Provide the (x, y) coordinate of the cell's center where the given text is located.  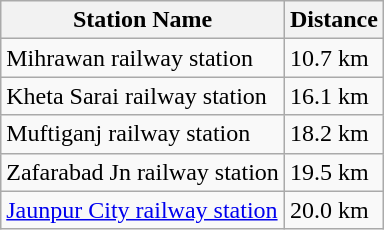
Distance (334, 20)
19.5 km (334, 172)
Jaunpur City railway station (143, 210)
10.7 km (334, 58)
Zafarabad Jn railway station (143, 172)
Kheta Sarai railway station (143, 96)
16.1 km (334, 96)
Mihrawan railway station (143, 58)
18.2 km (334, 134)
20.0 km (334, 210)
Muftiganj railway station (143, 134)
Station Name (143, 20)
